From the cell containing the given text, extract its center point as [X, Y] coordinate. 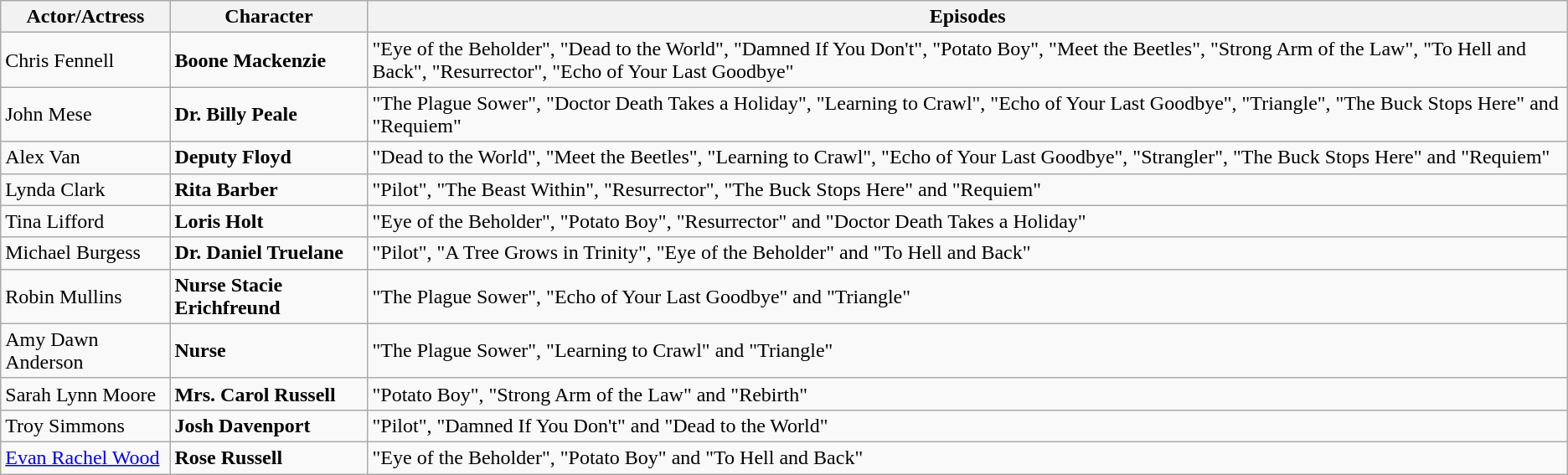
"Potato Boy", "Strong Arm of the Law" and "Rebirth" [967, 394]
Mrs. Carol Russell [269, 394]
"Eye of the Beholder", "Potato Boy", "Resurrector" and "Doctor Death Takes a Holiday" [967, 221]
Amy Dawn Anderson [85, 350]
Loris Holt [269, 221]
Alex Van [85, 157]
Chris Fennell [85, 60]
Evan Rachel Wood [85, 457]
Rose Russell [269, 457]
Boone Mackenzie [269, 60]
Character [269, 17]
"The Plague Sower", "Echo of Your Last Goodbye" and "Triangle" [967, 297]
"Dead to the World", "Meet the Beetles", "Learning to Crawl", "Echo of Your Last Goodbye", "Strangler", "The Buck Stops Here" and "Requiem" [967, 157]
Rita Barber [269, 189]
"Eye of the Beholder", "Potato Boy" and "To Hell and Back" [967, 457]
Robin Mullins [85, 297]
"The Plague Sower", "Doctor Death Takes a Holiday", "Learning to Crawl", "Echo of Your Last Goodbye", "Triangle", "The Buck Stops Here" and "Requiem" [967, 114]
Episodes [967, 17]
"Pilot", "The Beast Within", "Resurrector", "The Buck Stops Here" and "Requiem" [967, 189]
Nurse [269, 350]
Lynda Clark [85, 189]
Nurse Stacie Erichfreund [269, 297]
Tina Lifford [85, 221]
Dr. Billy Peale [269, 114]
Dr. Daniel Truelane [269, 253]
Michael Burgess [85, 253]
Deputy Floyd [269, 157]
"The Plague Sower", "Learning to Crawl" and "Triangle" [967, 350]
Josh Davenport [269, 426]
John Mese [85, 114]
Actor/Actress [85, 17]
"Pilot", "Damned If You Don't" and "Dead to the World" [967, 426]
Troy Simmons [85, 426]
Sarah Lynn Moore [85, 394]
"Pilot", "A Tree Grows in Trinity", "Eye of the Beholder" and "To Hell and Back" [967, 253]
